Identify which cell holds the provided text, then report its (x, y) central coordinate. 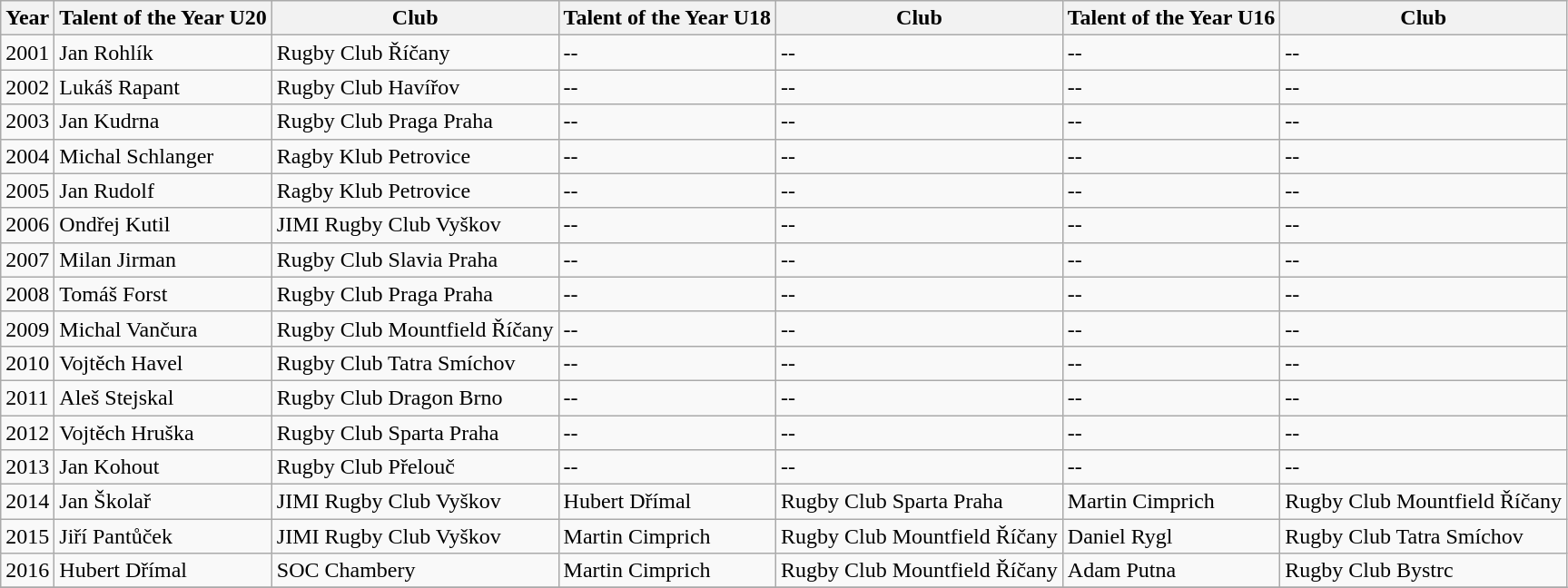
Talent of the Year U16 (1171, 18)
Jan Rohlík (163, 53)
Jiří Pantůček (163, 536)
2004 (27, 156)
Year (27, 18)
2010 (27, 363)
Vojtěch Havel (163, 363)
2003 (27, 122)
2001 (27, 53)
Adam Putna (1171, 571)
Lukáš Rapant (163, 87)
2002 (27, 87)
Rugby Club Říčany (415, 53)
Jan Kohout (163, 467)
Rugby Club Havířov (415, 87)
Rugby Club Dragon Brno (415, 397)
SOC Chambery (415, 571)
2016 (27, 571)
Jan Školař (163, 502)
Ondřej Kutil (163, 225)
2005 (27, 191)
2009 (27, 328)
Michal Schlanger (163, 156)
2015 (27, 536)
Jan Kudrna (163, 122)
Jan Rudolf (163, 191)
Milan Jirman (163, 260)
2014 (27, 502)
Aleš Stejskal (163, 397)
Michal Vančura (163, 328)
Talent of the Year U18 (667, 18)
2007 (27, 260)
2013 (27, 467)
Talent of the Year U20 (163, 18)
Rugby Club Přelouč (415, 467)
Rugby Club Bystrc (1424, 571)
2006 (27, 225)
2008 (27, 294)
Daniel Rygl (1171, 536)
Tomáš Forst (163, 294)
2011 (27, 397)
2012 (27, 433)
Rugby Club Slavia Praha (415, 260)
Vojtěch Hruška (163, 433)
